Capture the cell that displays the provided text and extract its [x, y] central coordinate. 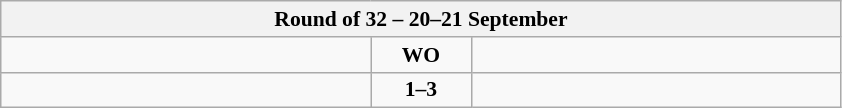
Round of 32 – 20–21 September [421, 19]
1–3 [421, 90]
WO [421, 55]
